Search for the cell housing the specified text and yield its [x, y] center coordinate. 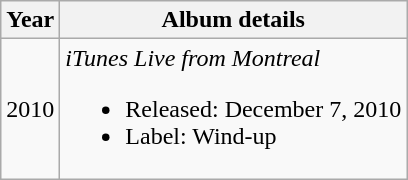
iTunes Live from MontrealReleased: December 7, 2010Label: Wind-up [234, 109]
Year [30, 20]
Album details [234, 20]
2010 [30, 109]
